Capture the cell that displays the provided text and extract its [X, Y] central coordinate. 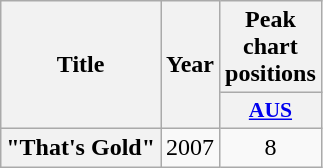
2007 [190, 147]
"That's Gold" [81, 147]
AUS [271, 111]
Peak chart positions [271, 47]
8 [271, 147]
Title [81, 65]
Year [190, 65]
